Output the (X, Y) coordinate of the center of the cell containing the given text.  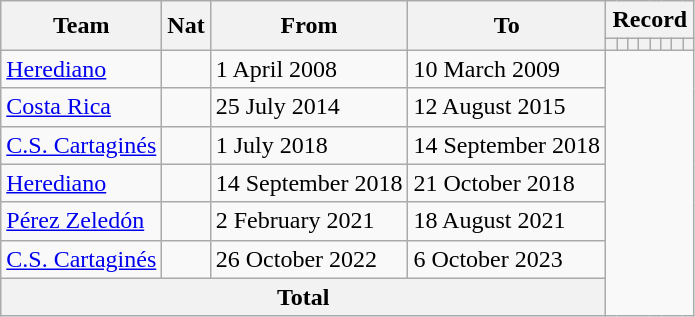
10 March 2009 (507, 69)
2 February 2021 (309, 221)
26 October 2022 (309, 259)
Total (304, 297)
1 July 2018 (309, 145)
21 October 2018 (507, 183)
Team (82, 26)
25 July 2014 (309, 107)
From (309, 26)
6 October 2023 (507, 259)
18 August 2021 (507, 221)
1 April 2008 (309, 69)
To (507, 26)
Costa Rica (82, 107)
Nat (186, 26)
12 August 2015 (507, 107)
Pérez Zeledón (82, 221)
Record (650, 20)
